Return the [X, Y] coordinate for the center point of the cell that contains the specified text.  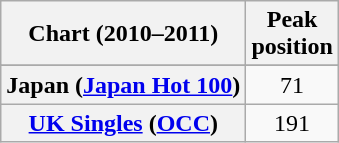
UK Singles (OCC) [124, 123]
71 [292, 85]
Japan (Japan Hot 100) [124, 85]
Peakposition [292, 34]
Chart (2010–2011) [124, 34]
191 [292, 123]
